Pinpoint the cell where the given text exists, returning its [X, Y] midpoint coordinate. 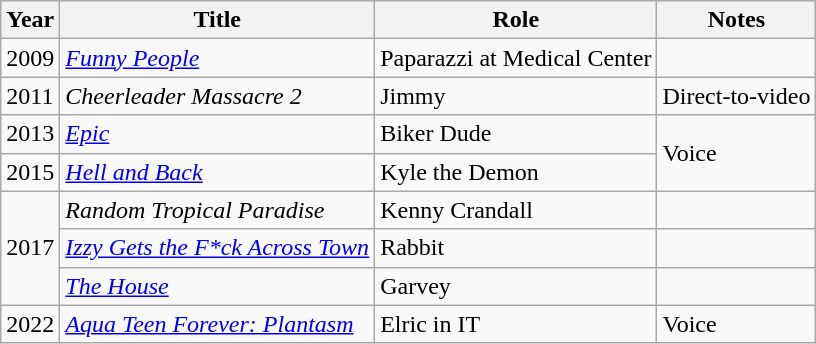
Kyle the Demon [516, 172]
2022 [30, 324]
Epic [218, 134]
2017 [30, 248]
Hell and Back [218, 172]
Rabbit [516, 248]
Biker Dude [516, 134]
Izzy Gets the F*ck Across Town [218, 248]
2013 [30, 134]
Garvey [516, 286]
The House [218, 286]
Elric in IT [516, 324]
Cheerleader Massacre 2 [218, 96]
2009 [30, 58]
Notes [736, 20]
2011 [30, 96]
Kenny Crandall [516, 210]
Year [30, 20]
Jimmy [516, 96]
Funny People [218, 58]
Role [516, 20]
Direct-to-video [736, 96]
Paparazzi at Medical Center [516, 58]
2015 [30, 172]
Title [218, 20]
Random Tropical Paradise [218, 210]
Aqua Teen Forever: Plantasm [218, 324]
